Provide the (x, y) coordinate of the cell's center where the given text is located.  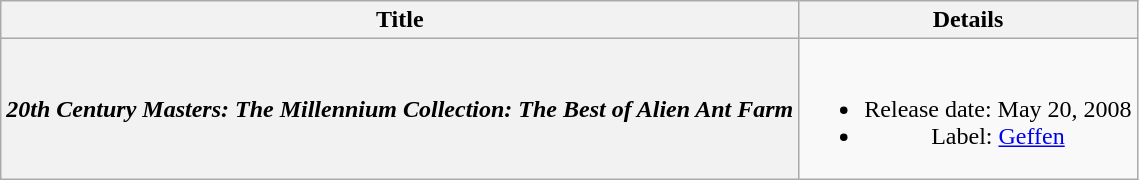
20th Century Masters: The Millennium Collection: The Best of Alien Ant Farm (400, 109)
Release date: May 20, 2008Label: Geffen (968, 109)
Title (400, 20)
Details (968, 20)
